Output the [x, y] coordinate of the center of the cell containing the given text.  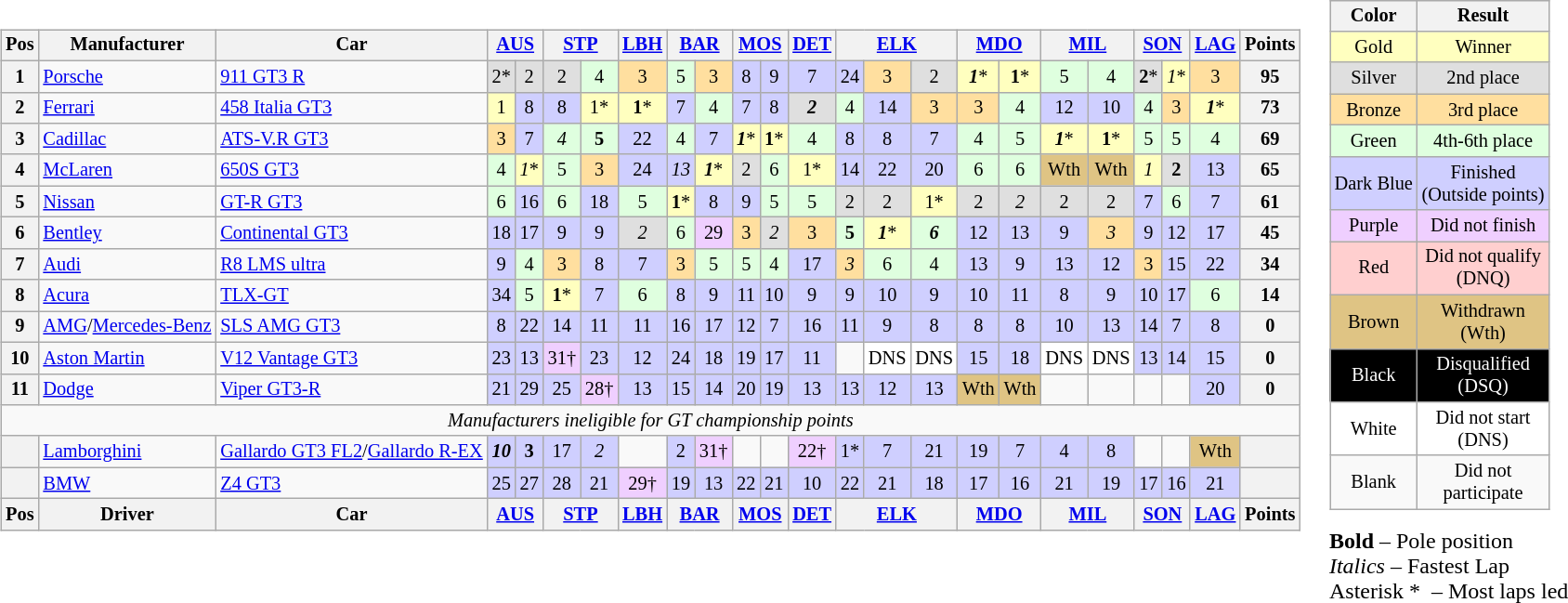
2nd place [1483, 78]
Porsche [126, 76]
Dodge [126, 389]
Aston Martin [126, 358]
Black [1374, 375]
Acura [126, 295]
Continental GT3 [351, 233]
Dark Blue [1374, 183]
45 [1270, 233]
Did notparticipate [1483, 482]
Did not start(DNS) [1483, 429]
28† [599, 389]
Finished(Outside points) [1483, 183]
Manufacturer [126, 46]
458 Italia GT3 [351, 108]
4th-6th place [1483, 141]
69 [1270, 139]
Nissan [126, 202]
911 GT3 R [351, 76]
GT-R GT3 [351, 202]
Manufacturers ineligible for GT championship points [650, 421]
Brown [1374, 321]
Green [1374, 141]
73 [1270, 108]
28 [562, 483]
R8 LMS ultra [351, 264]
Result [1483, 16]
Red [1374, 269]
29† [643, 483]
Ferrari [126, 108]
White [1374, 429]
Audi [126, 264]
27 [529, 483]
Did not qualify(DNQ) [1483, 269]
Purple [1374, 226]
McLaren [126, 170]
Viper GT3-R [351, 389]
Bentley [126, 233]
Winner [1483, 47]
Lamborghini [126, 452]
Did not finish [1483, 226]
Driver [126, 515]
ATS-V.R GT3 [351, 139]
TLX-GT [351, 295]
3rd place [1483, 110]
22† [812, 452]
Cadillac [126, 139]
V12 Vantage GT3 [351, 358]
95 [1270, 76]
Withdrawn(Wth) [1483, 321]
Blank [1374, 482]
Disqualified(DSQ) [1483, 375]
BMW [126, 483]
Gold [1374, 47]
61 [1270, 202]
SLS AMG GT3 [351, 327]
65 [1270, 170]
Bronze [1374, 110]
650S GT3 [351, 170]
Z4 GT3 [351, 483]
Color [1374, 16]
AMG/Mercedes-Benz [126, 327]
Silver [1374, 78]
Gallardo GT3 FL2/Gallardo R-EX [351, 452]
